Scan for the cell matching the given text and deliver its [x, y] coordinate at center. 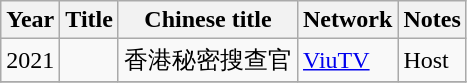
Network [347, 20]
Title [90, 20]
2021 [30, 60]
ViuTV [347, 60]
Chinese title [208, 20]
Notes [432, 20]
Year [30, 20]
Host [432, 60]
香港秘密搜查官 [208, 60]
